Provide the (X, Y) coordinate of the cell's center where the given text is located.  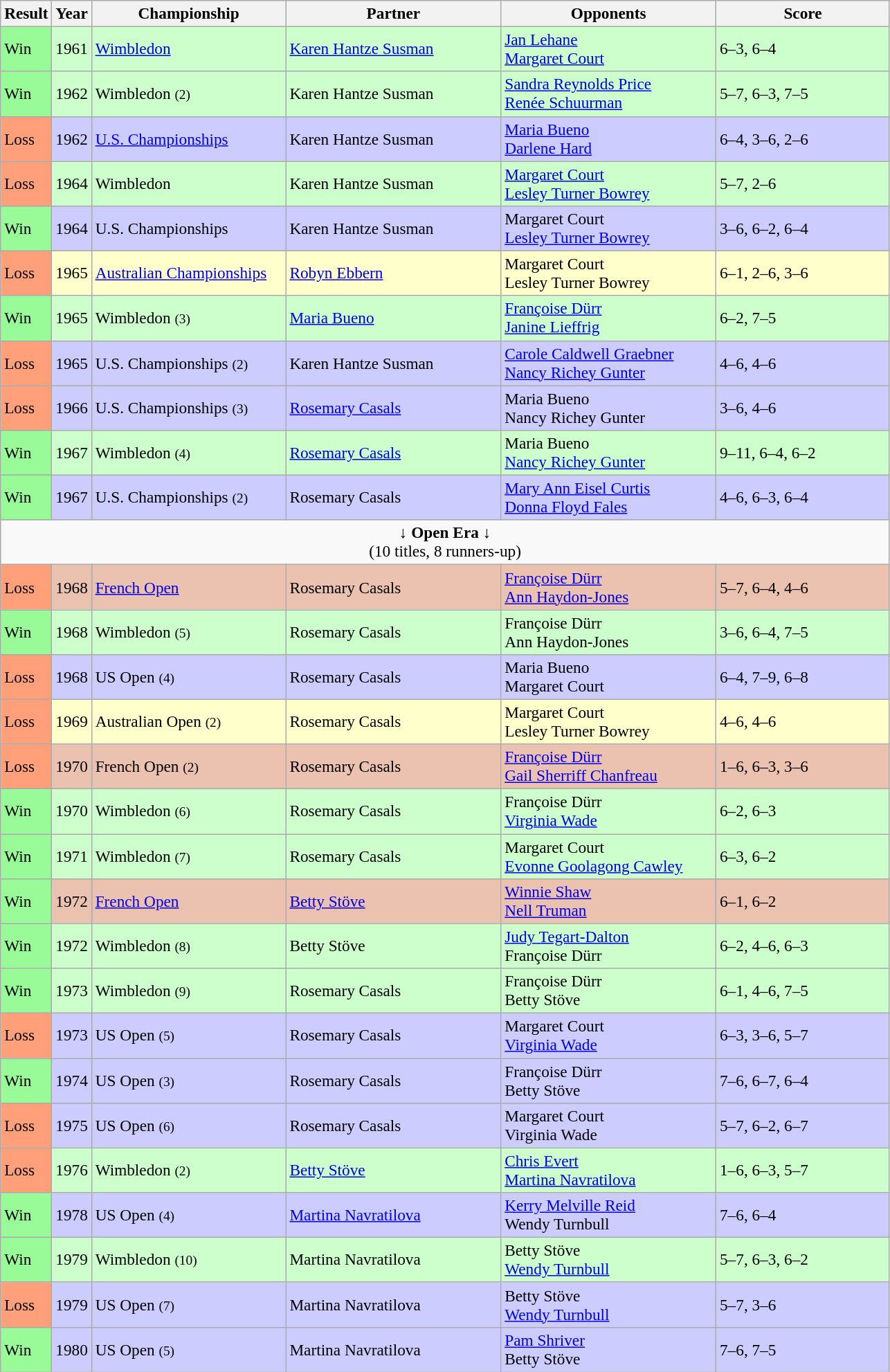
US Open (7) (188, 1304)
Wimbledon (3) (188, 318)
Maria Bueno (393, 318)
Pam Shriver Betty Stöve (609, 1350)
Chris Evert Martina Navratilova (609, 1170)
6–1, 6–2 (803, 901)
Wimbledon (9) (188, 990)
Australian Championships (188, 273)
Margaret Court Evonne Goolagong Cawley (609, 856)
US Open (6) (188, 1126)
Score (803, 13)
1961 (72, 48)
7–6, 6–4 (803, 1214)
1966 (72, 407)
5–7, 2–6 (803, 183)
Sandra Reynolds Price Renée Schuurman (609, 94)
Maria Bueno Darlene Hard (609, 138)
Wimbledon (7) (188, 856)
U.S. Championships (3) (188, 407)
7–6, 6–7, 6–4 (803, 1080)
Jan Lehane Margaret Court (609, 48)
1975 (72, 1126)
1980 (72, 1350)
6–2, 6–3 (803, 811)
Winnie Shaw Nell Truman (609, 901)
7–6, 7–5 (803, 1350)
3–6, 6–2, 6–4 (803, 228)
1–6, 6–3, 5–7 (803, 1170)
Kerry Melville Reid Wendy Turnbull (609, 1214)
↓ Open Era ↓(10 titles, 8 runners-up) (446, 543)
4–6, 6–3, 6–4 (803, 497)
Carole Caldwell Graebner Nancy Richey Gunter (609, 363)
Partner (393, 13)
1974 (72, 1080)
6–1, 2–6, 3–6 (803, 273)
6–2, 4–6, 6–3 (803, 946)
Wimbledon (10) (188, 1260)
Mary Ann Eisel Curtis Donna Floyd Fales (609, 497)
1969 (72, 721)
6–3, 3–6, 5–7 (803, 1036)
6–3, 6–2 (803, 856)
Maria Bueno Margaret Court (609, 677)
Wimbledon (4) (188, 453)
1978 (72, 1214)
Wimbledon (8) (188, 946)
US Open (3) (188, 1080)
Wimbledon (6) (188, 811)
9–11, 6–4, 6–2 (803, 453)
Australian Open (2) (188, 721)
Championship (188, 13)
Françoise Dürr Gail Sherriff Chanfreau (609, 767)
3–6, 6–4, 7–5 (803, 631)
5–7, 6–3, 7–5 (803, 94)
6–4, 7–9, 6–8 (803, 677)
Françoise Dürr Janine Lieffrig (609, 318)
5–7, 6–2, 6–7 (803, 1126)
French Open (2) (188, 767)
Robyn Ebbern (393, 273)
6–3, 6–4 (803, 48)
1971 (72, 856)
6–1, 4–6, 7–5 (803, 990)
Opponents (609, 13)
Year (72, 13)
3–6, 4–6 (803, 407)
5–7, 3–6 (803, 1304)
Françoise Dürr Virginia Wade (609, 811)
1976 (72, 1170)
Wimbledon (5) (188, 631)
5–7, 6–3, 6–2 (803, 1260)
5–7, 6–4, 4–6 (803, 587)
Result (26, 13)
6–4, 3–6, 2–6 (803, 138)
Judy Tegart-Dalton Françoise Dürr (609, 946)
1–6, 6–3, 3–6 (803, 767)
6–2, 7–5 (803, 318)
